Detect which cell encompasses the target text, then output its (x, y) center coordinate. 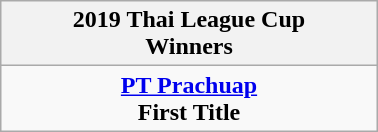
2019 Thai League CupWinners (189, 34)
PT PrachuapFirst Title (189, 98)
